Return [x, y] of the center of cell containing provided text 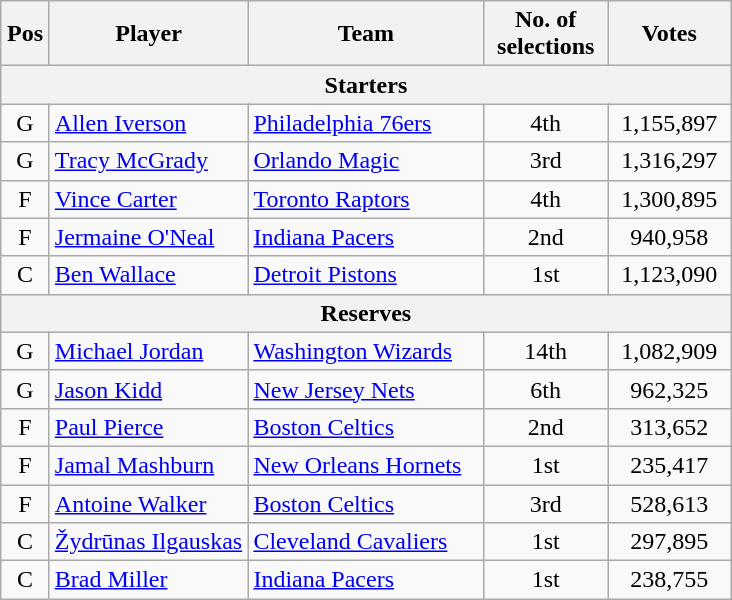
Orlando Magic [366, 161]
Jamal Mashburn [148, 465]
962,325 [670, 389]
New Jersey Nets [366, 389]
Ben Wallace [148, 275]
Toronto Raptors [366, 199]
Jason Kidd [148, 389]
Cleveland Cavaliers [366, 542]
Antoine Walker [148, 503]
Žydrūnas Ilgauskas [148, 542]
Detroit Pistons [366, 275]
940,958 [670, 237]
Michael Jordan [148, 351]
Jermaine O'Neal [148, 237]
313,652 [670, 427]
Brad Miller [148, 580]
235,417 [670, 465]
Allen Iverson [148, 123]
Team [366, 34]
528,613 [670, 503]
Player [148, 34]
14th [546, 351]
238,755 [670, 580]
1,316,297 [670, 161]
Vince Carter [148, 199]
1,123,090 [670, 275]
Pos [26, 34]
Starters [366, 85]
1,082,909 [670, 351]
Philadelphia 76ers [366, 123]
1,155,897 [670, 123]
Tracy McGrady [148, 161]
Washington Wizards [366, 351]
No. of selections [546, 34]
Paul Pierce [148, 427]
297,895 [670, 542]
6th [546, 389]
Votes [670, 34]
New Orleans Hornets [366, 465]
1,300,895 [670, 199]
Reserves [366, 313]
